Search for the cell housing the specified text and yield its [X, Y] center coordinate. 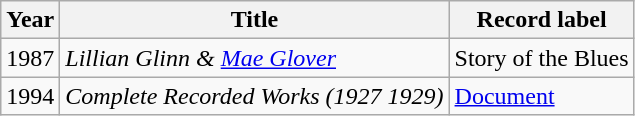
Title [254, 20]
Story of the Blues [542, 58]
Record label [542, 20]
Lillian Glinn & Mae Glover [254, 58]
Year [30, 20]
1987 [30, 58]
Complete Recorded Works (1927 1929) [254, 96]
Document [542, 96]
1994 [30, 96]
